Identify which cell holds the provided text, then report its [x, y] central coordinate. 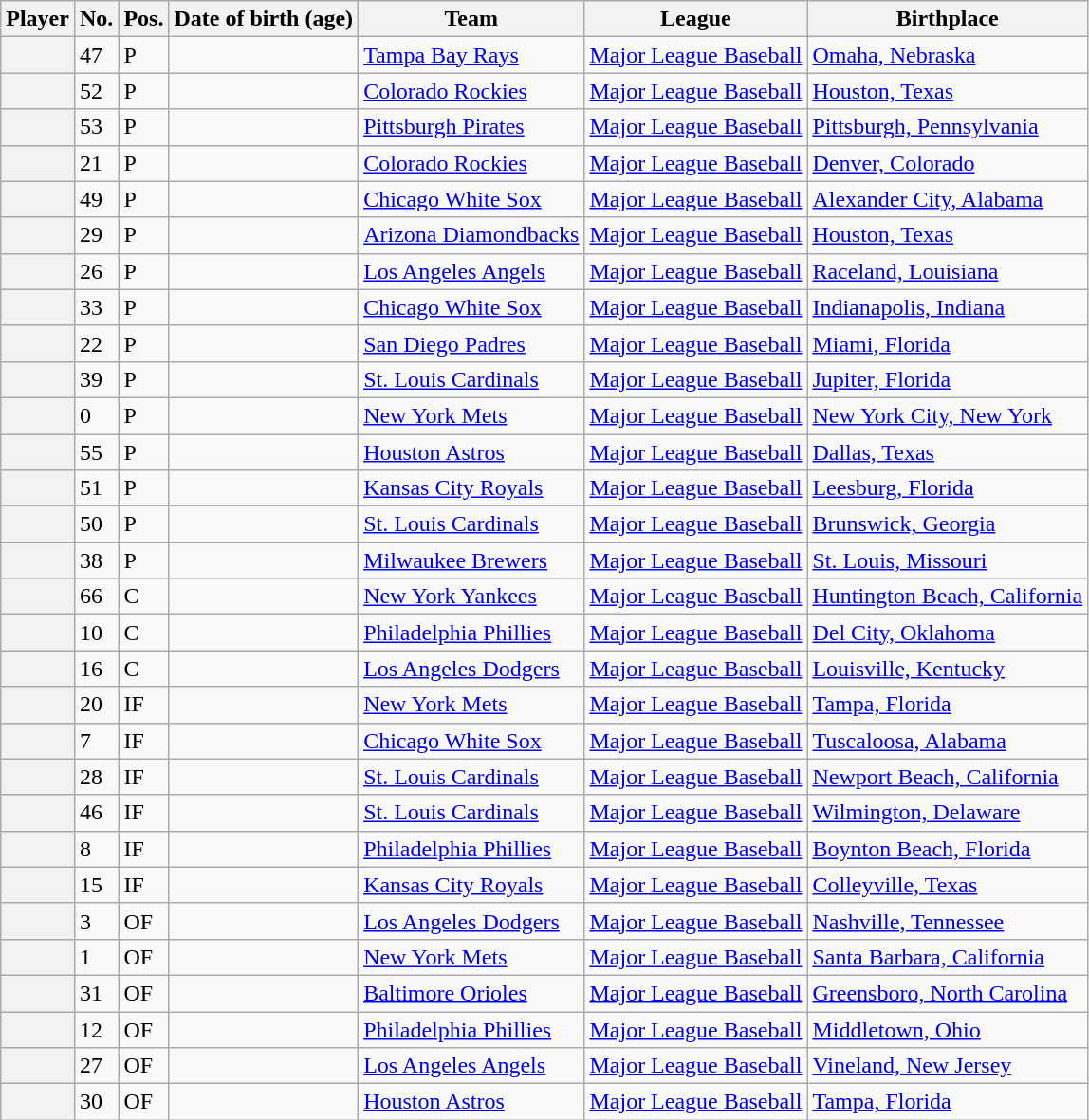
53 [96, 127]
3 [96, 921]
Tuscaloosa, Alabama [948, 741]
Pos. [144, 19]
Middletown, Ohio [948, 1029]
49 [96, 199]
55 [96, 452]
Player [38, 19]
0 [96, 415]
30 [96, 1102]
Date of birth (age) [264, 19]
38 [96, 560]
51 [96, 488]
Newport Beach, California [948, 777]
50 [96, 524]
28 [96, 777]
Indianapolis, Indiana [948, 307]
33 [96, 307]
Milwaukee Brewers [471, 560]
1 [96, 957]
12 [96, 1029]
Pittsburgh Pirates [471, 127]
Raceland, Louisiana [948, 271]
Baltimore Orioles [471, 993]
St. Louis, Missouri [948, 560]
Birthplace [948, 19]
Tampa Bay Rays [471, 55]
No. [96, 19]
Denver, Colorado [948, 163]
Wilmington, Delaware [948, 813]
20 [96, 705]
7 [96, 741]
Team [471, 19]
New York Yankees [471, 597]
League [696, 19]
Alexander City, Alabama [948, 199]
Greensboro, North Carolina [948, 993]
Boynton Beach, Florida [948, 849]
26 [96, 271]
Dallas, Texas [948, 452]
10 [96, 633]
Leesburg, Florida [948, 488]
Pittsburgh, Pennsylvania [948, 127]
New York City, New York [948, 415]
22 [96, 343]
Huntington Beach, California [948, 597]
Colleyville, Texas [948, 885]
46 [96, 813]
52 [96, 91]
San Diego Padres [471, 343]
21 [96, 163]
Vineland, New Jersey [948, 1066]
27 [96, 1066]
Omaha, Nebraska [948, 55]
Louisville, Kentucky [948, 669]
29 [96, 235]
Miami, Florida [948, 343]
16 [96, 669]
8 [96, 849]
31 [96, 993]
Arizona Diamondbacks [471, 235]
15 [96, 885]
Brunswick, Georgia [948, 524]
Nashville, Tennessee [948, 921]
Jupiter, Florida [948, 379]
66 [96, 597]
Del City, Oklahoma [948, 633]
47 [96, 55]
39 [96, 379]
Santa Barbara, California [948, 957]
